Scan for the cell matching the given text and deliver its [X, Y] coordinate at center. 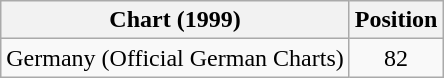
Germany (Official German Charts) [175, 58]
Position [396, 20]
Chart (1999) [175, 20]
82 [396, 58]
